For the text-containing cell, return its midpoint in (X, Y) coordinate format. 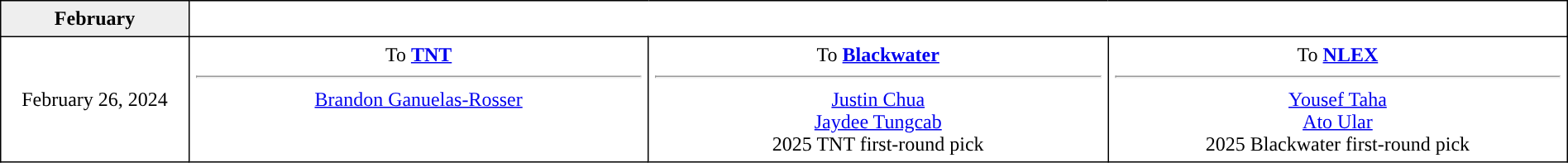
To NLEXYousef TahaAto Ular2025 Blackwater first-round pick (1338, 99)
February (95, 19)
To TNTBrandon Ganuelas-Rosser (418, 99)
To BlackwaterJustin ChuaJaydee Tungcab2025 TNT first-round pick (878, 99)
February 26, 2024 (95, 99)
